Identify which cell holds the provided text, then report its (X, Y) central coordinate. 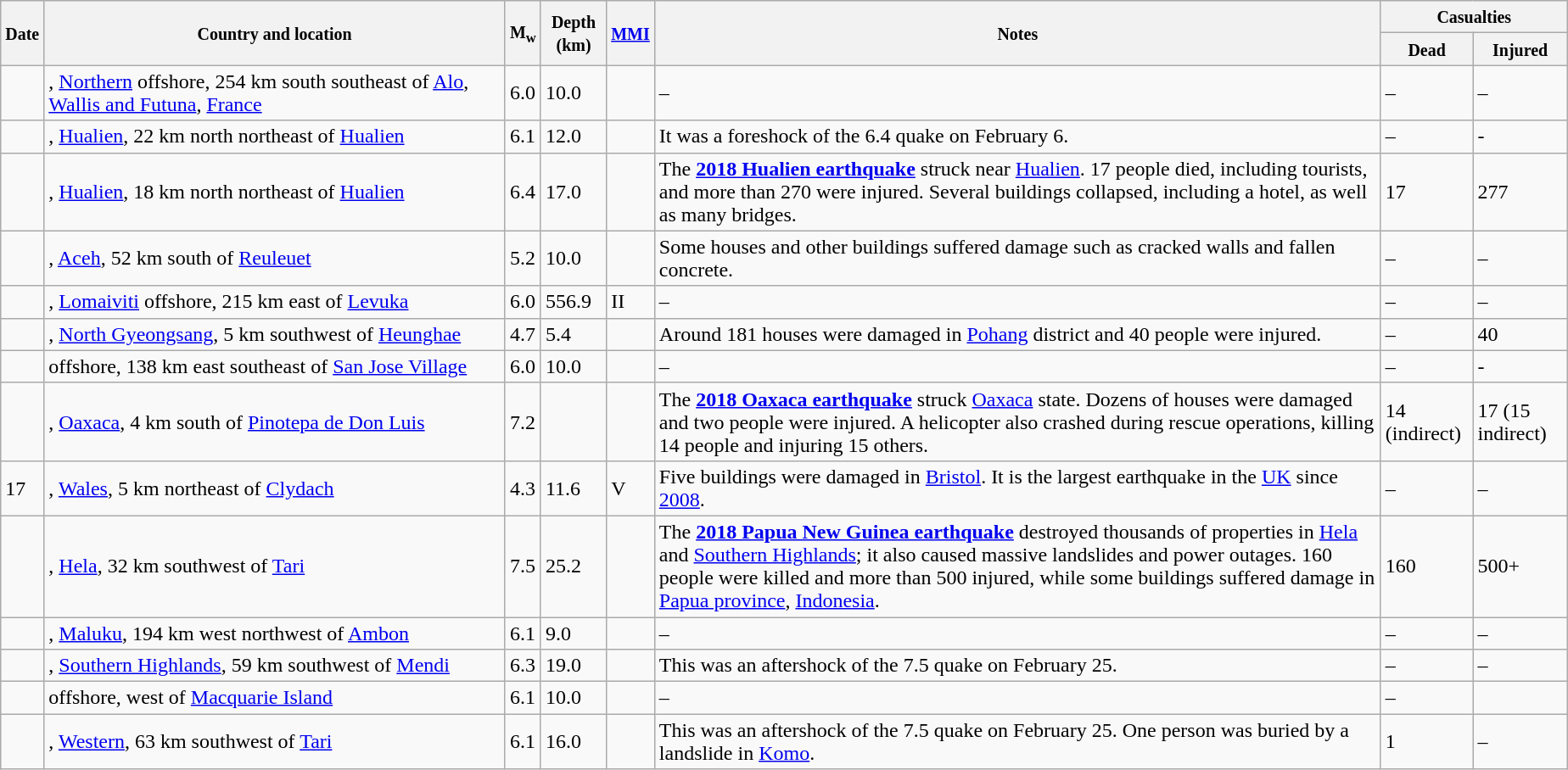
, Western, 63 km southwest of Tari (275, 741)
17.0 (574, 192)
, Maluku, 194 km west northwest of Ambon (275, 633)
Date (22, 33)
500+ (1520, 566)
7.5 (523, 566)
Injured (1520, 49)
4.3 (523, 488)
, Northern offshore, 254 km south southeast of Alo, Wallis and Futuna, France (275, 93)
40 (1520, 334)
Casualties (1474, 17)
This was an aftershock of the 7.5 quake on February 25. One person was buried by a landslide in Komo. (1017, 741)
, Wales, 5 km northeast of Clydach (275, 488)
Some houses and other buildings suffered damage such as cracked walls and fallen concrete. (1017, 258)
12.0 (574, 137)
Around 181 houses were damaged in Pohang district and 40 people were injured. (1017, 334)
4.7 (523, 334)
offshore, 138 km east southeast of San Jose Village (275, 366)
MMI (631, 33)
5.4 (574, 334)
, Aceh, 52 km south of Reuleuet (275, 258)
, Hualien, 18 km north northeast of Hualien (275, 192)
160 (1427, 566)
11.6 (574, 488)
Notes (1017, 33)
II (631, 302)
16.0 (574, 741)
Depth (km) (574, 33)
offshore, west of Macquarie Island (275, 698)
556.9 (574, 302)
Mw (523, 33)
1 (1427, 741)
It was a foreshock of the 6.4 quake on February 6. (1017, 137)
9.0 (574, 633)
V (631, 488)
25.2 (574, 566)
14 (indirect) (1427, 421)
Dead (1427, 49)
19.0 (574, 666)
, Hualien, 22 km north northeast of Hualien (275, 137)
, North Gyeongsang, 5 km southwest of Heunghae (275, 334)
277 (1520, 192)
, Hela, 32 km southwest of Tari (275, 566)
6.4 (523, 192)
Country and location (275, 33)
, Southern Highlands, 59 km southwest of Mendi (275, 666)
17 (15 indirect) (1520, 421)
This was an aftershock of the 7.5 quake on February 25. (1017, 666)
7.2 (523, 421)
6.3 (523, 666)
, Oaxaca, 4 km south of Pinotepa de Don Luis (275, 421)
5.2 (523, 258)
, Lomaiviti offshore, 215 km east of Levuka (275, 302)
Five buildings were damaged in Bristol. It is the largest earthquake in the UK since 2008. (1017, 488)
